Identify which cell holds the provided text, then report its (X, Y) central coordinate. 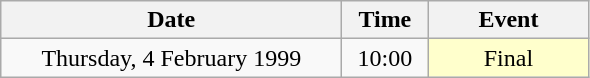
Final (508, 58)
10:00 (385, 58)
Date (172, 20)
Thursday, 4 February 1999 (172, 58)
Event (508, 20)
Time (385, 20)
